Locate the cell with the specified text and output its [x, y] center coordinate. 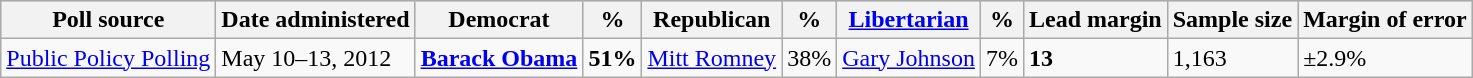
38% [810, 58]
51% [612, 58]
7% [1002, 58]
Gary Johnson [909, 58]
Poll source [108, 20]
Sample size [1232, 20]
±2.9% [1386, 58]
Mitt Romney [712, 58]
Democrat [499, 20]
Margin of error [1386, 20]
Lead margin [1095, 20]
Barack Obama [499, 58]
May 10–13, 2012 [316, 58]
Republican [712, 20]
Date administered [316, 20]
13 [1095, 58]
Public Policy Polling [108, 58]
Libertarian [909, 20]
1,163 [1232, 58]
